Detect which cell encompasses the target text, then output its [X, Y] center coordinate. 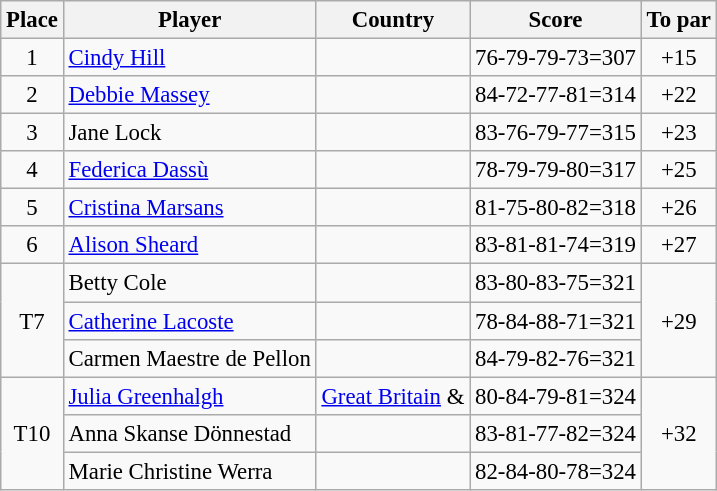
+32 [678, 434]
T7 [32, 320]
Catherine Lacoste [190, 321]
4 [32, 170]
82-84-80-78=324 [556, 471]
3 [32, 133]
Place [32, 20]
6 [32, 245]
+22 [678, 95]
Anna Skanse Dönnestad [190, 433]
80-84-79-81=324 [556, 396]
+25 [678, 170]
Alison Sheard [190, 245]
Betty Cole [190, 283]
Player [190, 20]
83-81-81-74=319 [556, 245]
Julia Greenhalgh [190, 396]
83-81-77-82=324 [556, 433]
To par [678, 20]
+23 [678, 133]
Debbie Massey [190, 95]
Country [393, 20]
Jane Lock [190, 133]
Federica Dassù [190, 170]
+27 [678, 245]
78-84-88-71=321 [556, 321]
81-75-80-82=318 [556, 208]
Cindy Hill [190, 58]
2 [32, 95]
Marie Christine Werra [190, 471]
+26 [678, 208]
Carmen Maestre de Pellon [190, 358]
Cristina Marsans [190, 208]
1 [32, 58]
+29 [678, 320]
84-79-82-76=321 [556, 358]
Great Britain & [393, 396]
76-79-79-73=307 [556, 58]
84-72-77-81=314 [556, 95]
83-76-79-77=315 [556, 133]
5 [32, 208]
Score [556, 20]
83-80-83-75=321 [556, 283]
T10 [32, 434]
+15 [678, 58]
78-79-79-80=317 [556, 170]
